Return the (x, y) coordinate for the center point of the cell that contains the specified text.  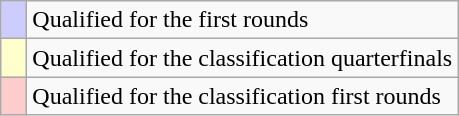
Qualified for the first rounds (242, 20)
Qualified for the classification first rounds (242, 96)
Qualified for the classification quarterfinals (242, 58)
